Pinpoint the cell where the given text exists, returning its (x, y) midpoint coordinate. 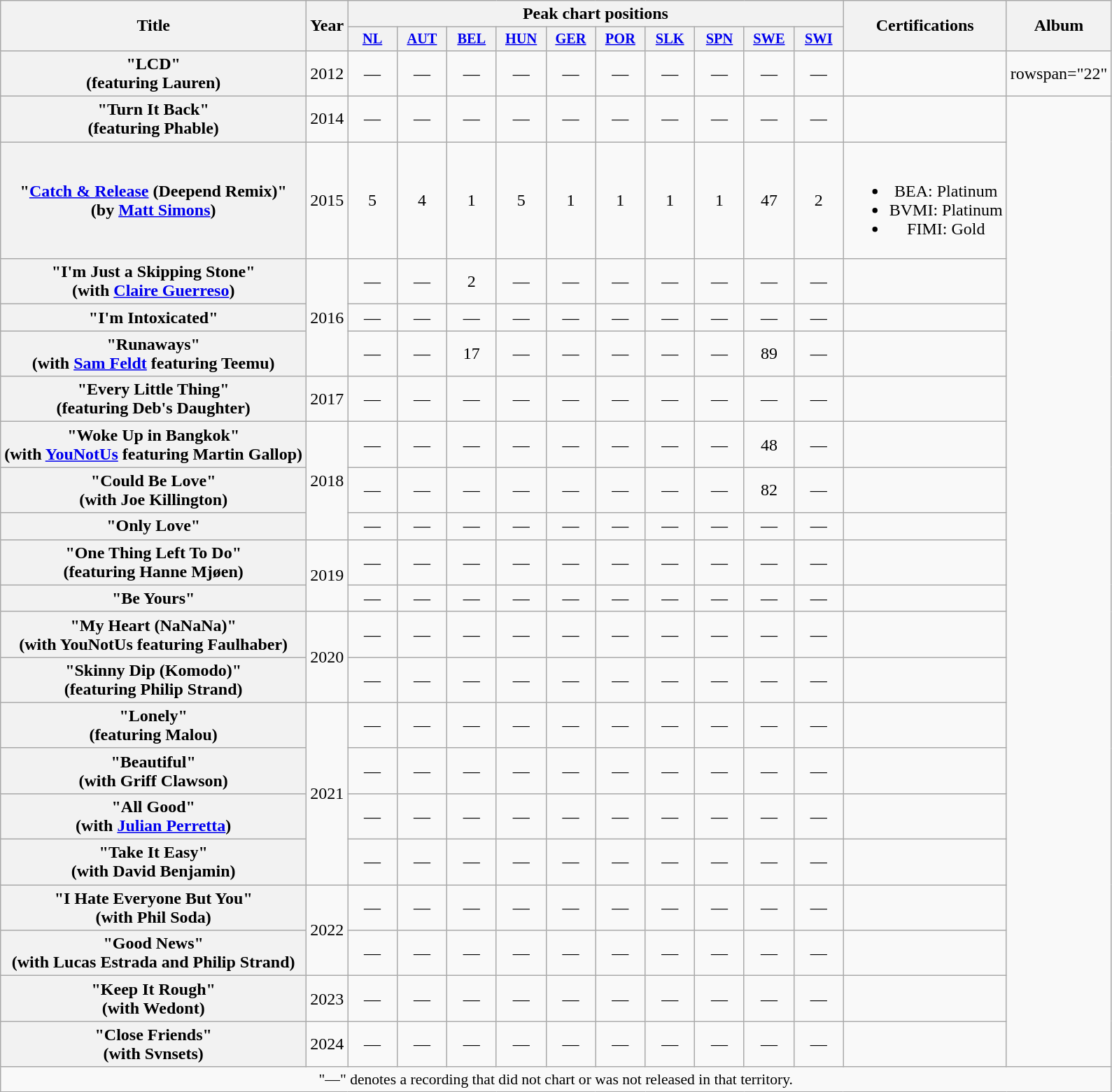
SWI (819, 39)
2023 (328, 999)
SLK (670, 39)
"Every Little Thing"(featuring Deb's Daughter) (154, 399)
NL (372, 39)
"All Good"(with Julian Perretta) (154, 816)
"Only Love" (154, 526)
"Close Friends"(with Svnsets) (154, 1044)
Peak chart positions (596, 14)
48 (768, 445)
2014 (328, 119)
rowspan="22" (1059, 73)
2021 (328, 793)
"Woke Up in Bangkok"(with YouNotUs featuring Martin Gallop) (154, 445)
82 (768, 490)
2017 (328, 399)
2020 (328, 657)
BEA: PlatinumBVMI: PlatinumFIMI: Gold (925, 200)
2016 (328, 318)
2012 (328, 73)
47 (768, 200)
Title (154, 26)
"LCD"(featuring Lauren) (154, 73)
17 (472, 354)
"Be Yours" (154, 598)
POR (620, 39)
"I'm Intoxicated" (154, 318)
2015 (328, 200)
"Keep It Rough"(with Wedont) (154, 999)
2018 (328, 481)
"One Thing Left To Do"(featuring Hanne Mjøen) (154, 562)
Album (1059, 26)
"My Heart (NaNaNa)"(with YouNotUs featuring Faulhaber) (154, 634)
SPN (719, 39)
AUT (423, 39)
GER (571, 39)
"Good News"(with Lucas Estrada and Philip Strand) (154, 953)
Year (328, 26)
SWE (768, 39)
2022 (328, 930)
"I Hate Everyone But You"(with Phil Soda) (154, 908)
"Catch & Release (Deepend Remix)"(by Matt Simons) (154, 200)
BEL (472, 39)
89 (768, 354)
Certifications (925, 26)
"Take It Easy"(with David Benjamin) (154, 862)
2019 (328, 575)
HUN (521, 39)
"Turn It Back"(featuring Phable) (154, 119)
"Runaways"(with Sam Feldt featuring Teemu) (154, 354)
"Skinny Dip (Komodo)"(featuring Philip Strand) (154, 680)
4 (423, 200)
"Lonely"(featuring Malou) (154, 725)
2024 (328, 1044)
"—" denotes a recording that did not chart or was not released in that territory. (556, 1079)
"I'm Just a Skipping Stone"(with Claire Guerreso) (154, 281)
"Beautiful"(with Griff Clawson) (154, 771)
"Could Be Love"(with Joe Killington) (154, 490)
